Return [X, Y] of the center of cell containing provided text 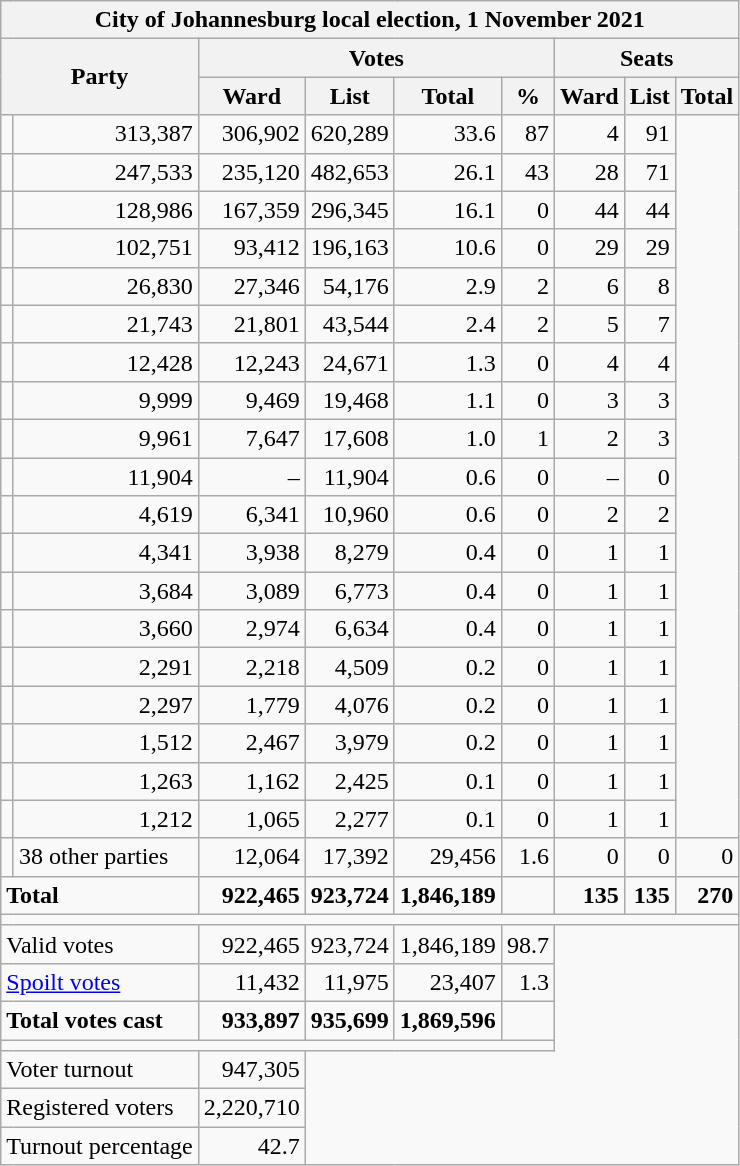
38 other parties [106, 857]
247,533 [106, 172]
16.1 [448, 210]
42.7 [252, 1146]
167,359 [252, 210]
Turnout percentage [100, 1146]
4,076 [350, 705]
2,277 [350, 819]
1.0 [448, 438]
9,999 [106, 400]
306,902 [252, 134]
10,960 [350, 515]
296,345 [350, 210]
313,387 [106, 134]
Voter turnout [100, 1070]
3,979 [350, 743]
2,218 [252, 667]
19,468 [350, 400]
1,212 [106, 819]
1,869,596 [448, 1020]
17,608 [350, 438]
26.1 [448, 172]
620,289 [350, 134]
87 [528, 134]
12,428 [106, 362]
1,512 [106, 743]
2,291 [106, 667]
235,120 [252, 172]
93,412 [252, 248]
270 [707, 895]
6,341 [252, 515]
43,544 [350, 324]
7 [650, 324]
Votes [376, 58]
10.6 [448, 248]
11,432 [252, 982]
98.7 [528, 944]
6,773 [350, 591]
2,467 [252, 743]
6 [589, 286]
1,779 [252, 705]
9,961 [106, 438]
24,671 [350, 362]
29,456 [448, 857]
12,243 [252, 362]
Party [100, 77]
947,305 [252, 1070]
54,176 [350, 286]
Valid votes [100, 944]
1.6 [528, 857]
482,653 [350, 172]
28 [589, 172]
17,392 [350, 857]
8,279 [350, 553]
27,346 [252, 286]
102,751 [106, 248]
Registered voters [100, 1108]
3,660 [106, 629]
2,297 [106, 705]
3,938 [252, 553]
128,986 [106, 210]
2,974 [252, 629]
9,469 [252, 400]
% [528, 96]
4,509 [350, 667]
1,162 [252, 781]
2,425 [350, 781]
935,699 [350, 1020]
7,647 [252, 438]
5 [589, 324]
City of Johannesburg local election, 1 November 2021 [370, 20]
1,065 [252, 819]
43 [528, 172]
11,975 [350, 982]
2,220,710 [252, 1108]
3,089 [252, 591]
Seats [646, 58]
12,064 [252, 857]
33.6 [448, 134]
3,684 [106, 591]
23,407 [448, 982]
4,341 [106, 553]
Spoilt votes [100, 982]
6,634 [350, 629]
1.1 [448, 400]
21,743 [106, 324]
26,830 [106, 286]
4,619 [106, 515]
2.4 [448, 324]
933,897 [252, 1020]
71 [650, 172]
91 [650, 134]
196,163 [350, 248]
1,263 [106, 781]
8 [650, 286]
2.9 [448, 286]
21,801 [252, 324]
Total votes cast [100, 1020]
